Output the (x, y) coordinate of the center of the cell containing the given text.  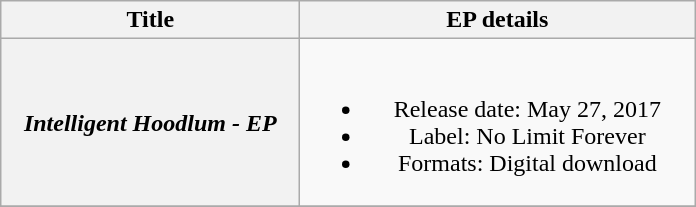
Intelligent Hoodlum - EP (150, 122)
Title (150, 20)
Release date: May 27, 2017Label: No Limit ForeverFormats: Digital download (498, 122)
EP details (498, 20)
